Identify which cell holds the provided text, then report its [x, y] central coordinate. 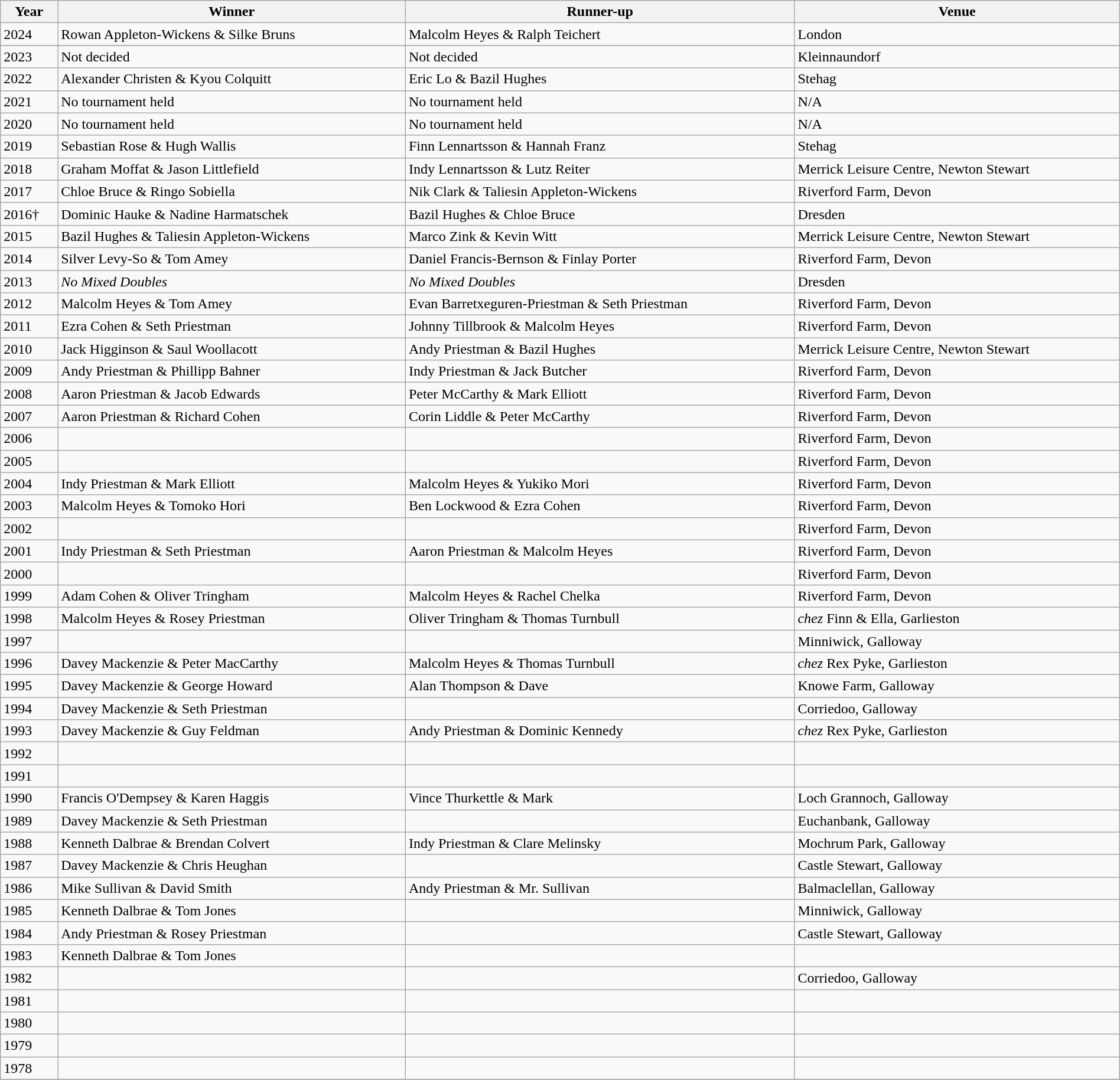
Alan Thompson & Dave [600, 686]
Loch Grannoch, Galloway [957, 798]
Davey Mackenzie & Guy Feldman [232, 731]
Finn Lennartsson & Hannah Franz [600, 146]
Balmaclellan, Galloway [957, 888]
Kleinnaundorf [957, 57]
Malcolm Heyes & Rosey Priestman [232, 618]
1982 [30, 978]
1996 [30, 664]
Davey Mackenzie & Chris Heughan [232, 866]
2004 [30, 484]
1979 [30, 1046]
Marco Zink & Kevin Witt [600, 236]
1995 [30, 686]
2011 [30, 327]
2000 [30, 573]
Andy Priestman & Bazil Hughes [600, 349]
2006 [30, 439]
2012 [30, 304]
Andy Priestman & Dominic Kennedy [600, 731]
2016† [30, 214]
1983 [30, 955]
1992 [30, 753]
Andy Priestman & Rosey Priestman [232, 933]
Year [30, 12]
Dominic Hauke & Nadine Harmatschek [232, 214]
Nik Clark & Taliesin Appleton-Wickens [600, 191]
Malcolm Heyes & Rachel Chelka [600, 596]
Aaron Priestman & Jacob Edwards [232, 394]
Francis O'Dempsey & Karen Haggis [232, 798]
2010 [30, 349]
Indy Lennartsson & Lutz Reiter [600, 169]
Bazil Hughes & Chloe Bruce [600, 214]
Eric Lo & Bazil Hughes [600, 79]
2009 [30, 371]
Malcolm Heyes & Tom Amey [232, 304]
1998 [30, 618]
1999 [30, 596]
Winner [232, 12]
2023 [30, 57]
Ben Lockwood & Ezra Cohen [600, 506]
Indy Priestman & Mark Elliott [232, 484]
Corin Liddle & Peter McCarthy [600, 416]
2018 [30, 169]
Graham Moffat & Jason Littlefield [232, 169]
Malcolm Heyes & Yukiko Mori [600, 484]
1994 [30, 709]
1984 [30, 933]
Silver Levy-So & Tom Amey [232, 259]
1978 [30, 1068]
2005 [30, 461]
Ezra Cohen & Seth Priestman [232, 327]
2007 [30, 416]
1991 [30, 776]
Oliver Tringham & Thomas Turnbull [600, 618]
2015 [30, 236]
Mike Sullivan & David Smith [232, 888]
Alexander Christen & Kyou Colquitt [232, 79]
Davey Mackenzie & George Howard [232, 686]
Bazil Hughes & Taliesin Appleton-Wickens [232, 236]
1980 [30, 1023]
2013 [30, 282]
Rowan Appleton-Wickens & Silke Bruns [232, 34]
2001 [30, 551]
Malcolm Heyes & Ralph Teichert [600, 34]
Peter McCarthy & Mark Elliott [600, 394]
Knowe Farm, Galloway [957, 686]
2014 [30, 259]
Vince Thurkettle & Mark [600, 798]
2022 [30, 79]
Venue [957, 12]
London [957, 34]
2019 [30, 146]
1985 [30, 911]
1989 [30, 821]
1993 [30, 731]
chez Finn & Ella, Garlieston [957, 618]
Adam Cohen & Oliver Tringham [232, 596]
Mochrum Park, Galloway [957, 843]
Runner-up [600, 12]
Indy Priestman & Clare Melinsky [600, 843]
1990 [30, 798]
2003 [30, 506]
Malcolm Heyes & Tomoko Hori [232, 506]
2020 [30, 124]
2021 [30, 102]
1988 [30, 843]
Johnny Tillbrook & Malcolm Heyes [600, 327]
1987 [30, 866]
2024 [30, 34]
Daniel Francis-Bernson & Finlay Porter [600, 259]
Davey Mackenzie & Peter MacCarthy [232, 664]
Euchanbank, Galloway [957, 821]
2002 [30, 528]
Andy Priestman & Mr. Sullivan [600, 888]
2017 [30, 191]
Aaron Priestman & Malcolm Heyes [600, 551]
2008 [30, 394]
Kenneth Dalbrae & Brendan Colvert [232, 843]
Indy Priestman & Seth Priestman [232, 551]
Jack Higginson & Saul Woollacott [232, 349]
Sebastian Rose & Hugh Wallis [232, 146]
Andy Priestman & Phillipp Bahner [232, 371]
1997 [30, 641]
Chloe Bruce & Ringo Sobiella [232, 191]
1986 [30, 888]
Evan Barretxeguren-Priestman & Seth Priestman [600, 304]
Aaron Priestman & Richard Cohen [232, 416]
1981 [30, 1001]
Indy Priestman & Jack Butcher [600, 371]
Malcolm Heyes & Thomas Turnbull [600, 664]
